Pinpoint the cell where the given text exists, returning its [x, y] midpoint coordinate. 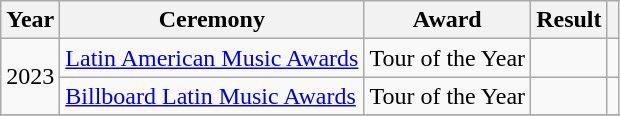
Latin American Music Awards [212, 58]
Year [30, 20]
Award [448, 20]
2023 [30, 77]
Result [569, 20]
Billboard Latin Music Awards [212, 96]
Ceremony [212, 20]
